Extract the (x, y) coordinate from the center of the cell holding the provided text.  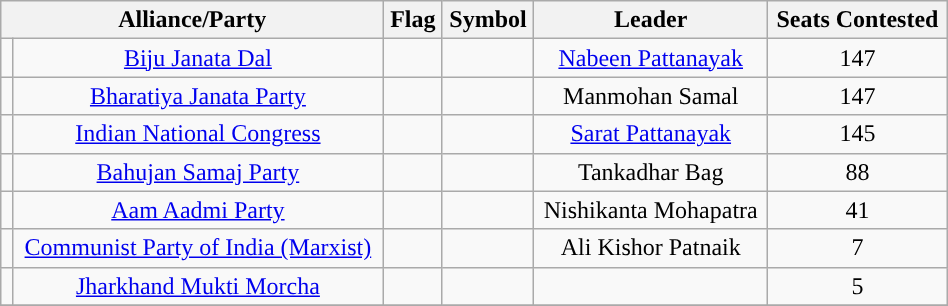
7 (858, 248)
Manmohan Samal (651, 96)
Indian National Congress (198, 134)
Tankadhar Bag (651, 172)
88 (858, 172)
5 (858, 286)
Flag (414, 20)
41 (858, 210)
Bharatiya Janata Party (198, 96)
Symbol (488, 20)
Alliance/Party (192, 20)
Nishikanta Mohapatra (651, 210)
Ali Kishor Patnaik (651, 248)
Nabeen Pattanayak (651, 58)
Communist Party of India (Marxist) (198, 248)
Leader (651, 20)
Sarat Pattanayak (651, 134)
145 (858, 134)
Bahujan Samaj Party (198, 172)
Aam Aadmi Party (198, 210)
Seats Contested (858, 20)
Biju Janata Dal (198, 58)
Jharkhand Mukti Morcha (198, 286)
